Find where the given text appears and provide that cell's center as (X, Y) coordinate. 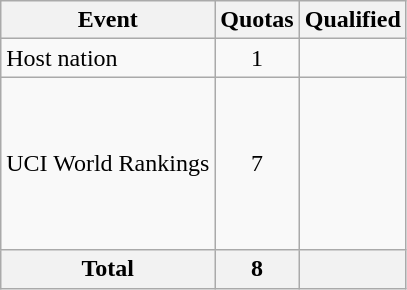
Host nation (108, 58)
7 (257, 164)
Qualified (352, 20)
8 (257, 269)
UCI World Rankings (108, 164)
1 (257, 58)
Event (108, 20)
Quotas (257, 20)
Total (108, 269)
